Return (x, y) of the center of cell containing provided text 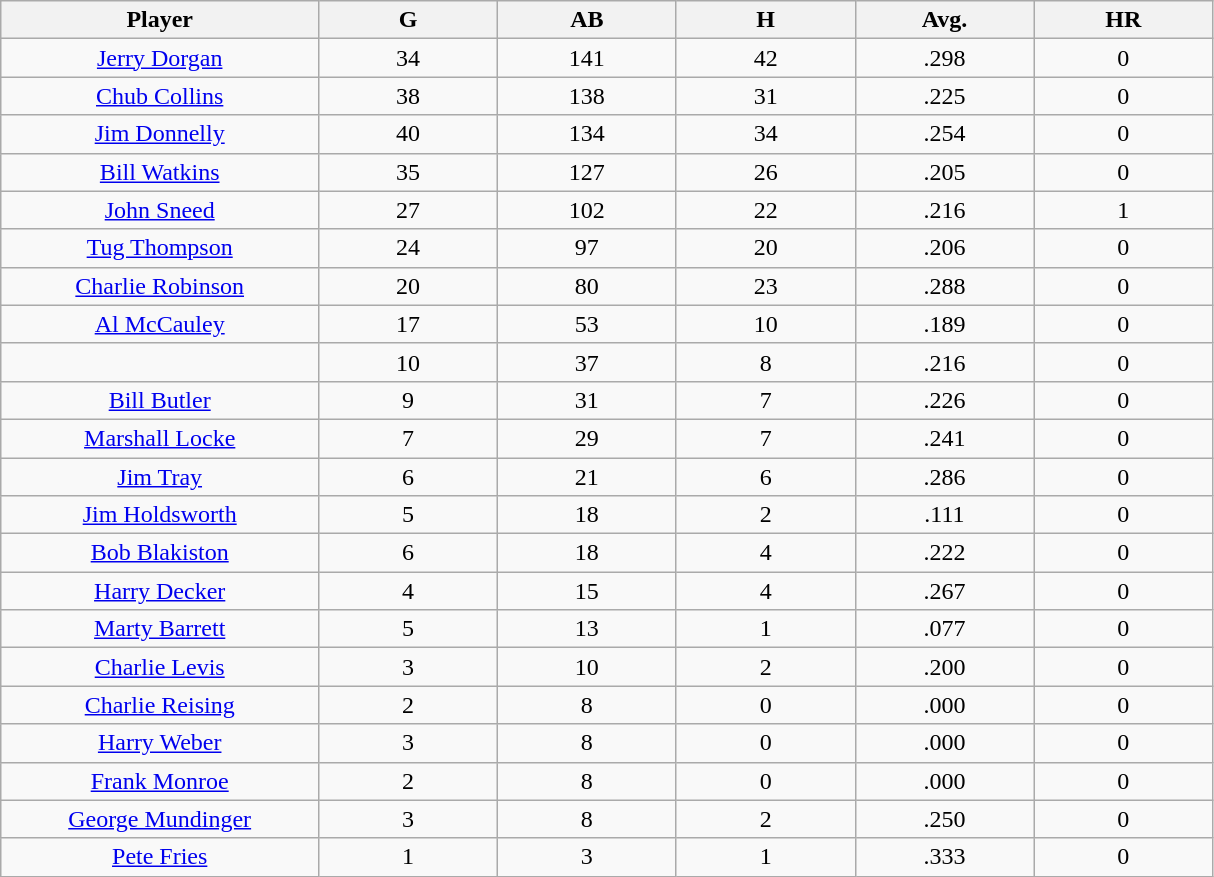
15 (586, 591)
.333 (944, 857)
.226 (944, 400)
29 (586, 438)
21 (586, 477)
Marty Barrett (160, 629)
.250 (944, 819)
Frank Monroe (160, 781)
Tug Thompson (160, 248)
Charlie Robinson (160, 286)
.077 (944, 629)
13 (586, 629)
27 (408, 210)
40 (408, 134)
.288 (944, 286)
127 (586, 172)
.241 (944, 438)
H (766, 20)
Bill Butler (160, 400)
97 (586, 248)
24 (408, 248)
102 (586, 210)
Al McCauley (160, 324)
23 (766, 286)
37 (586, 362)
.205 (944, 172)
Charlie Reising (160, 705)
22 (766, 210)
141 (586, 58)
Charlie Levis (160, 667)
.254 (944, 134)
42 (766, 58)
.225 (944, 96)
.189 (944, 324)
.267 (944, 591)
.286 (944, 477)
G (408, 20)
Bob Blakiston (160, 553)
Marshall Locke (160, 438)
Chub Collins (160, 96)
Jim Donnelly (160, 134)
John Sneed (160, 210)
35 (408, 172)
George Mundinger (160, 819)
80 (586, 286)
138 (586, 96)
.298 (944, 58)
HR (1124, 20)
.206 (944, 248)
Harry Weber (160, 743)
38 (408, 96)
Avg. (944, 20)
Player (160, 20)
Jim Tray (160, 477)
Jerry Dorgan (160, 58)
.200 (944, 667)
Harry Decker (160, 591)
Pete Fries (160, 857)
53 (586, 324)
Jim Holdsworth (160, 515)
26 (766, 172)
.111 (944, 515)
.222 (944, 553)
AB (586, 20)
Bill Watkins (160, 172)
134 (586, 134)
17 (408, 324)
9 (408, 400)
